Output the (X, Y) coordinate of the center of the cell containing the given text.  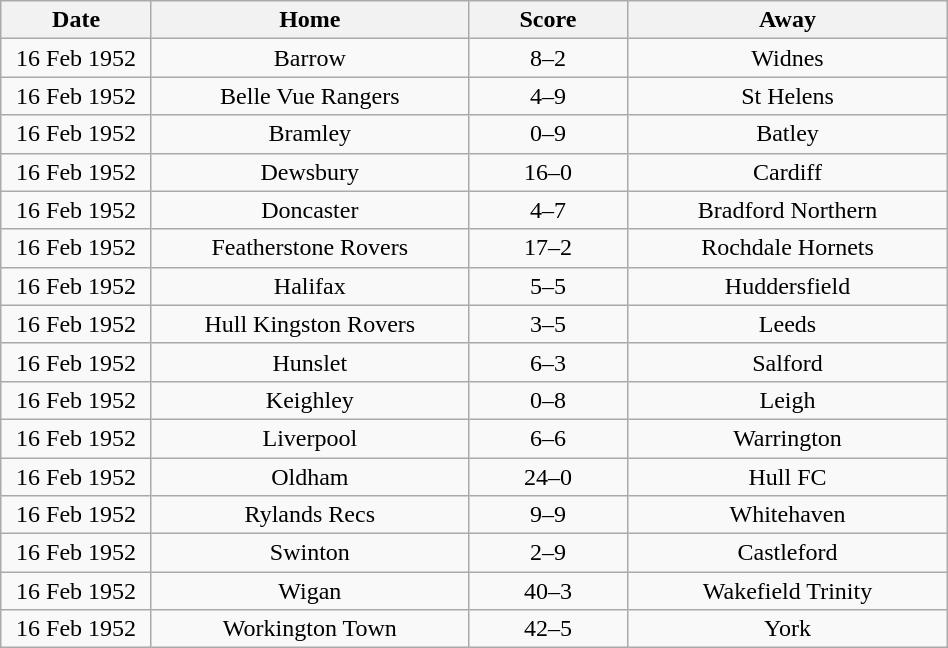
40–3 (548, 591)
Doncaster (310, 210)
Bradford Northern (788, 210)
Featherstone Rovers (310, 248)
Belle Vue Rangers (310, 96)
16–0 (548, 172)
Hull FC (788, 477)
Liverpool (310, 438)
Swinton (310, 553)
9–9 (548, 515)
0–8 (548, 400)
17–2 (548, 248)
0–9 (548, 134)
Cardiff (788, 172)
Wigan (310, 591)
Bramley (310, 134)
42–5 (548, 629)
Castleford (788, 553)
2–9 (548, 553)
Workington Town (310, 629)
6–3 (548, 362)
Halifax (310, 286)
8–2 (548, 58)
York (788, 629)
Salford (788, 362)
Whitehaven (788, 515)
Rochdale Hornets (788, 248)
4–9 (548, 96)
Score (548, 20)
Keighley (310, 400)
4–7 (548, 210)
Widnes (788, 58)
Dewsbury (310, 172)
Huddersfield (788, 286)
Away (788, 20)
Date (76, 20)
St Helens (788, 96)
Batley (788, 134)
5–5 (548, 286)
Leigh (788, 400)
3–5 (548, 324)
Barrow (310, 58)
Wakefield Trinity (788, 591)
24–0 (548, 477)
Rylands Recs (310, 515)
Leeds (788, 324)
Hull Kingston Rovers (310, 324)
Hunslet (310, 362)
Warrington (788, 438)
Home (310, 20)
Oldham (310, 477)
6–6 (548, 438)
